Pinpoint the cell where the given text exists, returning its [X, Y] midpoint coordinate. 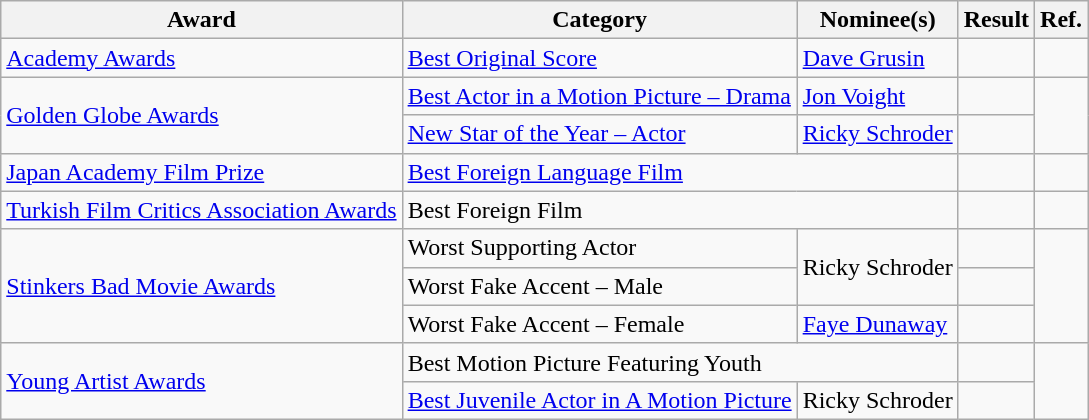
Faye Dunaway [878, 324]
Worst Supporting Actor [600, 248]
Jon Voight [878, 96]
Worst Fake Accent – Female [600, 324]
Result [996, 20]
Turkish Film Critics Association Awards [202, 210]
Japan Academy Film Prize [202, 172]
Nominee(s) [878, 20]
Worst Fake Accent – Male [600, 286]
Best Juvenile Actor in A Motion Picture [600, 400]
Best Actor in a Motion Picture – Drama [600, 96]
Best Original Score [600, 58]
New Star of the Year – Actor [600, 134]
Young Artist Awards [202, 381]
Award [202, 20]
Ref. [1062, 20]
Category [600, 20]
Best Motion Picture Featuring Youth [680, 362]
Academy Awards [202, 58]
Best Foreign Language Film [680, 172]
Dave Grusin [878, 58]
Golden Globe Awards [202, 115]
Best Foreign Film [680, 210]
Stinkers Bad Movie Awards [202, 286]
